For the text-containing cell, return its midpoint in [X, Y] coordinate format. 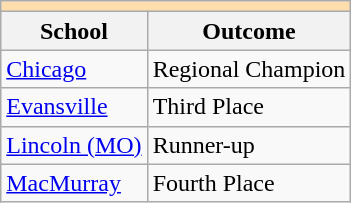
Evansville [74, 107]
Chicago [74, 69]
Runner-up [249, 145]
Third Place [249, 107]
Fourth Place [249, 183]
Regional Champion [249, 69]
MacMurray [74, 183]
Lincoln (MO) [74, 145]
Outcome [249, 31]
School [74, 31]
